Pinpoint the cell where the given text exists, returning its (X, Y) midpoint coordinate. 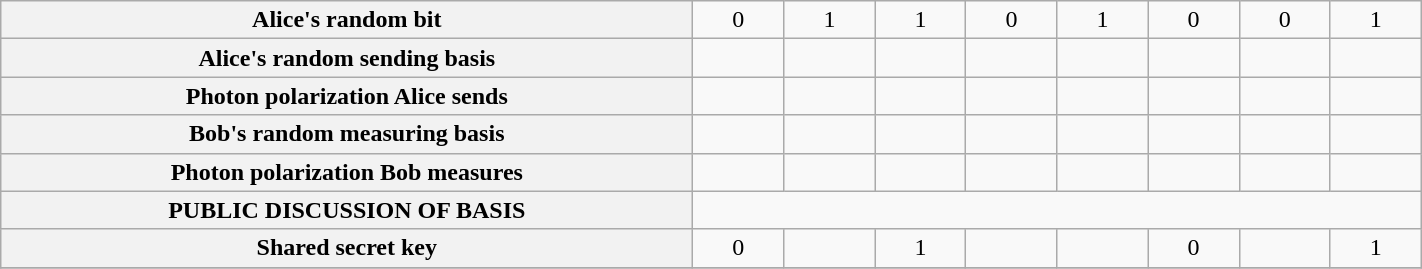
Photon polarization Alice sends (347, 96)
PUBLIC DISCUSSION OF BASIS (347, 210)
Bob's random measuring basis (347, 134)
Shared secret key (347, 248)
Alice's random bit (347, 20)
Photon polarization Bob measures (347, 172)
Alice's random sending basis (347, 58)
